Provide the [x, y] coordinate of the cell's center where the given text is located.  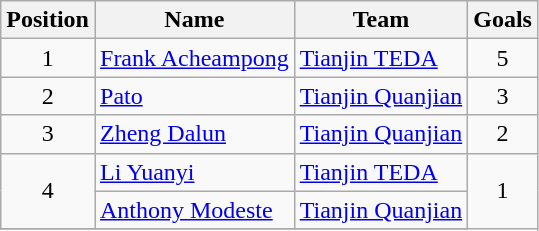
4 [48, 191]
Name [194, 20]
Goals [503, 20]
Pato [194, 96]
Team [381, 20]
5 [503, 58]
Position [48, 20]
Zheng Dalun [194, 134]
Anthony Modeste [194, 210]
Li Yuanyi [194, 172]
Frank Acheampong [194, 58]
